Pinpoint the cell where the given text exists, returning its [x, y] midpoint coordinate. 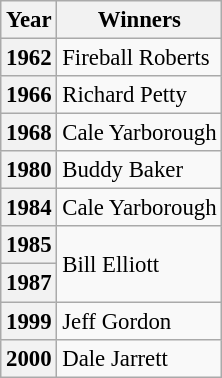
1968 [29, 133]
1962 [29, 58]
Fireball Roberts [140, 58]
2000 [29, 358]
1999 [29, 321]
Winners [140, 20]
Buddy Baker [140, 170]
1984 [29, 208]
1987 [29, 283]
Bill Elliott [140, 264]
1985 [29, 245]
Richard Petty [140, 95]
Year [29, 20]
1980 [29, 170]
Dale Jarrett [140, 358]
1966 [29, 95]
Jeff Gordon [140, 321]
